Return [x, y] of the center of cell containing provided text 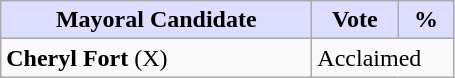
Cheryl Fort (X) [156, 58]
% [426, 20]
Mayoral Candidate [156, 20]
Vote [355, 20]
Acclaimed [383, 58]
